Capture the cell that displays the provided text and extract its [x, y] central coordinate. 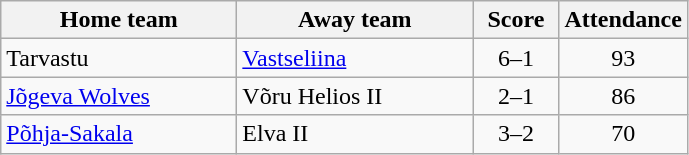
Home team [119, 20]
Jõgeva Wolves [119, 96]
93 [623, 58]
Away team [355, 20]
2–1 [516, 96]
Elva II [355, 134]
70 [623, 134]
Võru Helios II [355, 96]
86 [623, 96]
3–2 [516, 134]
Tarvastu [119, 58]
Põhja-Sakala [119, 134]
Attendance [623, 20]
Vastseliina [355, 58]
Score [516, 20]
6–1 [516, 58]
